Extract the (X, Y) coordinate from the center of the cell holding the provided text.  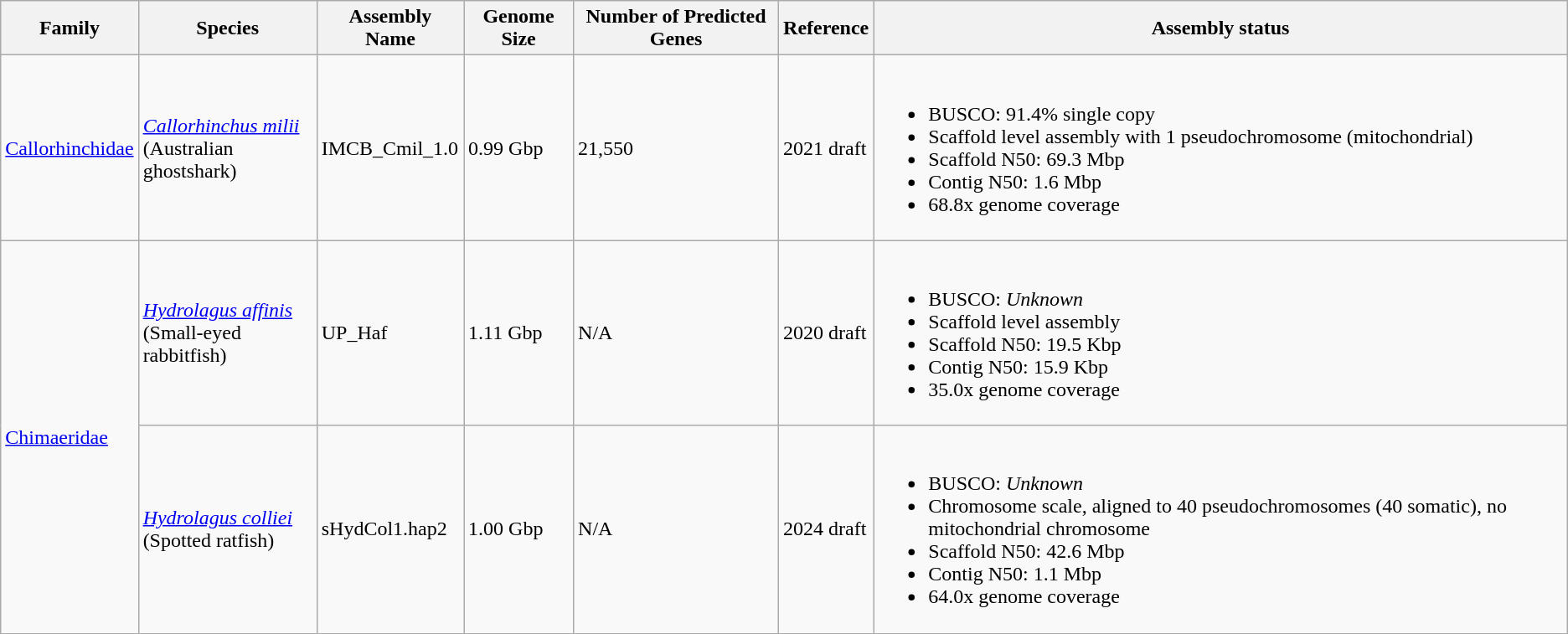
2020 draft (826, 333)
BUSCO: 91.4% single copyScaffold level assembly with 1 pseudochromosome (mitochondrial)Scaffold N50: 69.3 MbpContig N50: 1.6 Mbp68.8x genome coverage (1220, 147)
Hydrolagus colliei(Spotted ratfish) (228, 529)
UP_Haf (390, 333)
IMCB_Cmil_1.0 (390, 147)
sHydCol1.hap2 (390, 529)
Reference (826, 28)
2021 draft (826, 147)
Chimaeridae (70, 437)
Genome Size (519, 28)
0.99 Gbp (519, 147)
21,550 (677, 147)
Assembly status (1220, 28)
Hydrolagus affinis(Small-eyed rabbitfish) (228, 333)
BUSCO: UnknownScaffold level assemblyScaffold N50: 19.5 KbpContig N50: 15.9 Kbp35.0x genome coverage (1220, 333)
2024 draft (826, 529)
Callorhinchus milii(Australian ghostshark) (228, 147)
Species (228, 28)
Number of Predicted Genes (677, 28)
Family (70, 28)
Callorhinchidae (70, 147)
Assembly Name (390, 28)
1.11 Gbp (519, 333)
1.00 Gbp (519, 529)
